Capture the cell that displays the provided text and extract its (X, Y) central coordinate. 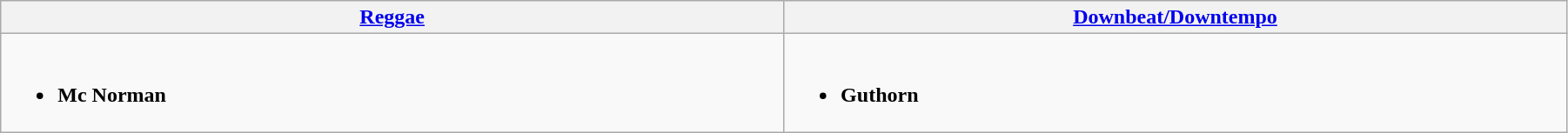
Reggae (392, 17)
Downbeat/Downtempo (1176, 17)
Guthorn (1176, 83)
Mc Norman (392, 83)
